Output the [X, Y] coordinate of the center of the cell containing the given text.  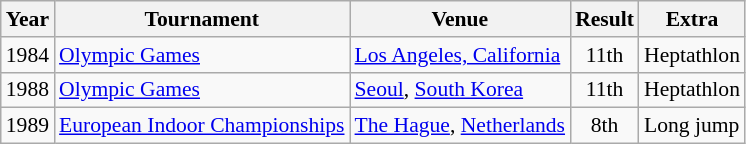
Tournament [202, 19]
The Hague, Netherlands [460, 126]
European Indoor Championships [202, 126]
Long jump [692, 126]
Extra [692, 19]
1984 [28, 55]
Seoul, South Korea [460, 90]
1988 [28, 90]
1989 [28, 126]
Result [604, 19]
Year [28, 19]
Los Angeles, California [460, 55]
Venue [460, 19]
8th [604, 126]
